Determine the [x, y] coordinate at the center of the cell enclosing the given text.  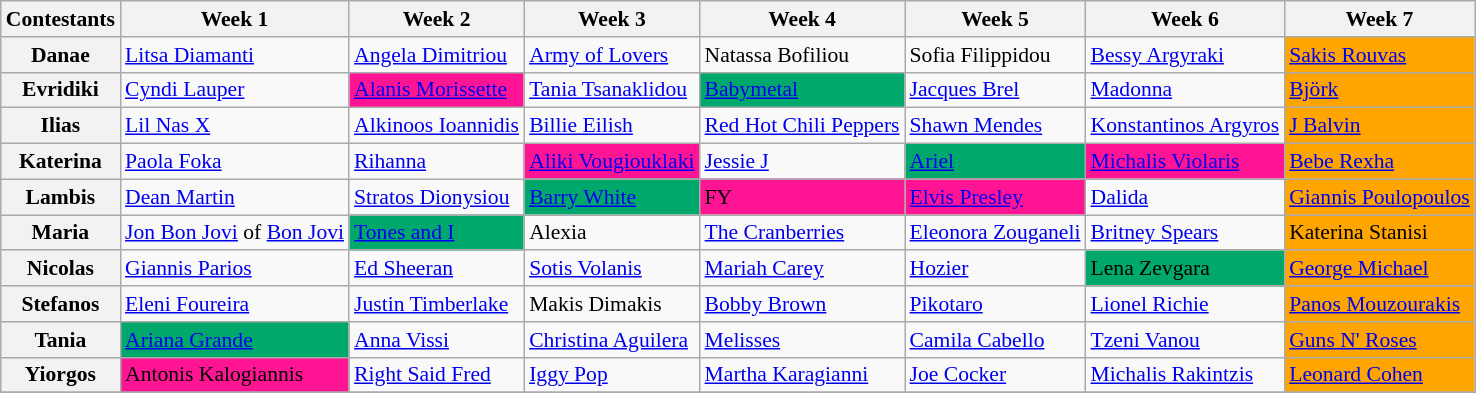
Pikotaro [996, 304]
Martha Karagianni [802, 375]
Shawn Mendes [996, 126]
Aliki Vougiouklaki [612, 162]
Hozier [996, 269]
Guns N' Roses [1380, 340]
Alanis Morissette [436, 90]
Sofia Filippidou [996, 55]
Melisses [802, 340]
Iggy Pop [612, 375]
Tania [60, 340]
Red Hot Chili Peppers [802, 126]
Jessie J [802, 162]
Bebe Rexha [1380, 162]
Eleonora Zouganeli [996, 233]
Camila Cabello [996, 340]
Lionel Richie [1186, 304]
Lambis [60, 197]
Dean Martin [234, 197]
Björk [1380, 90]
Stratos Dionysiou [436, 197]
Barry White [612, 197]
Contestants [60, 19]
Bobby Brown [802, 304]
Stefanos [60, 304]
Natassa Bofiliou [802, 55]
Paola Foka [234, 162]
Alexia [612, 233]
Katerina [60, 162]
Antonis Kalogiannis [234, 375]
Giannis Parios [234, 269]
Jon Bon Jovi of Bon Jovi [234, 233]
Katerina Stanisi [1380, 233]
Nicolas [60, 269]
Ariana Grande [234, 340]
Ariel [996, 162]
Ed Sheeran [436, 269]
Bessy Argyraki [1186, 55]
Elvis Presley [996, 197]
Michalis Violaris [1186, 162]
FY [802, 197]
Tones and I [436, 233]
Yiorgos [60, 375]
Eleni Foureira [234, 304]
Madonna [1186, 90]
Ilias [60, 126]
Right Said Fred [436, 375]
Tzeni Vanou [1186, 340]
Week 2 [436, 19]
Makis Dimakis [612, 304]
Giannis Poulopoulos [1380, 197]
Sakis Rouvas [1380, 55]
Lena Zevgara [1186, 269]
George Michael [1380, 269]
Tania Tsanaklidou [612, 90]
Week 4 [802, 19]
Christina Aguilera [612, 340]
Anna Vissi [436, 340]
Justin Timberlake [436, 304]
Week 7 [1380, 19]
Maria [60, 233]
Litsa Diamanti [234, 55]
J Balvin [1380, 126]
Alkinoos Ioannidis [436, 126]
Jacques Brel [996, 90]
Angela Dimitriou [436, 55]
The Cranberries [802, 233]
Week 6 [1186, 19]
Danae [60, 55]
Sotis Volanis [612, 269]
Rihanna [436, 162]
Michalis Rakintzis [1186, 375]
Mariah Carey [802, 269]
Babymetal [802, 90]
Britney Spears [1186, 233]
Army of Lovers [612, 55]
Dalida [1186, 197]
Leonard Cohen [1380, 375]
Joe Cocker [996, 375]
Konstantinos Argyros [1186, 126]
Billie Eilish [612, 126]
Week 3 [612, 19]
Cyndi Lauper [234, 90]
Lil Nas X [234, 126]
Week 1 [234, 19]
Evridiki [60, 90]
Week 5 [996, 19]
Panos Mouzourakis [1380, 304]
